Pinpoint the cell where the given text exists, returning its (X, Y) midpoint coordinate. 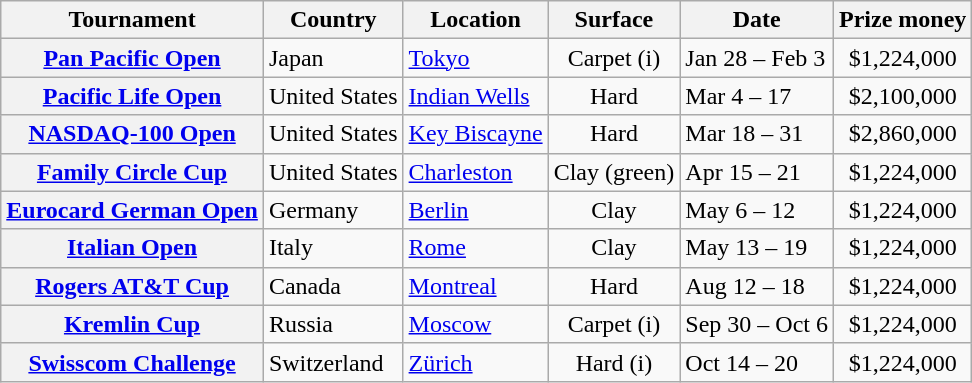
Surface (614, 20)
Mar 4 – 17 (757, 96)
Tournament (132, 20)
Location (476, 20)
Date (757, 20)
Clay (green) (614, 172)
May 13 – 19 (757, 248)
Germany (333, 210)
Zürich (476, 362)
NASDAQ-100 Open (132, 134)
Charleston (476, 172)
Indian Wells (476, 96)
May 6 – 12 (757, 210)
Rome (476, 248)
Jan 28 – Feb 3 (757, 58)
$2,860,000 (903, 134)
Swisscom Challenge (132, 362)
Country (333, 20)
Japan (333, 58)
Tokyo (476, 58)
Montreal (476, 286)
$2,100,000 (903, 96)
Rogers AT&T Cup (132, 286)
Italian Open (132, 248)
Switzerland (333, 362)
Pan Pacific Open (132, 58)
Apr 15 – 21 (757, 172)
Family Circle Cup (132, 172)
Key Biscayne (476, 134)
Pacific Life Open (132, 96)
Hard (i) (614, 362)
Berlin (476, 210)
Eurocard German Open (132, 210)
Italy (333, 248)
Canada (333, 286)
Russia (333, 324)
Kremlin Cup (132, 324)
Aug 12 – 18 (757, 286)
Moscow (476, 324)
Prize money (903, 20)
Sep 30 – Oct 6 (757, 324)
Oct 14 – 20 (757, 362)
Mar 18 – 31 (757, 134)
